Determine the (X, Y) coordinate at the center of the cell enclosing the given text.  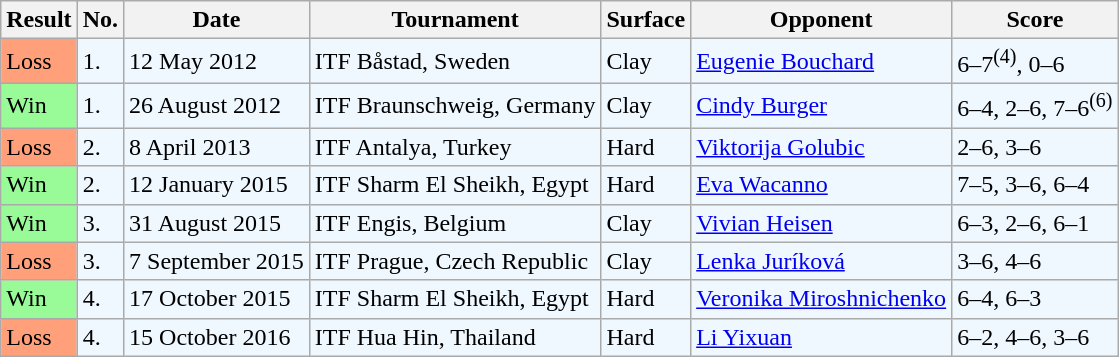
Eva Wacanno (822, 185)
Score (1035, 20)
3–6, 4–6 (1035, 261)
7 September 2015 (217, 261)
17 October 2015 (217, 299)
Date (217, 20)
Opponent (822, 20)
Viktorija Golubic (822, 147)
31 August 2015 (217, 223)
ITF Båstad, Sweden (455, 62)
Eugenie Bouchard (822, 62)
6–2, 4–6, 3–6 (1035, 337)
6–3, 2–6, 6–1 (1035, 223)
2–6, 3–6 (1035, 147)
12 May 2012 (217, 62)
ITF Braunschweig, Germany (455, 106)
ITF Hua Hin, Thailand (455, 337)
Li Yixuan (822, 337)
8 April 2013 (217, 147)
26 August 2012 (217, 106)
Lenka Juríková (822, 261)
Result (39, 20)
ITF Antalya, Turkey (455, 147)
Cindy Burger (822, 106)
6–4, 6–3 (1035, 299)
7–5, 3–6, 6–4 (1035, 185)
6–4, 2–6, 7–6(6) (1035, 106)
ITF Prague, Czech Republic (455, 261)
12 January 2015 (217, 185)
No. (100, 20)
15 October 2016 (217, 337)
Veronika Miroshnichenko (822, 299)
Tournament (455, 20)
Surface (646, 20)
Vivian Heisen (822, 223)
6–7(4), 0–6 (1035, 62)
ITF Engis, Belgium (455, 223)
